Scan for the cell matching the given text and deliver its (X, Y) coordinate at center. 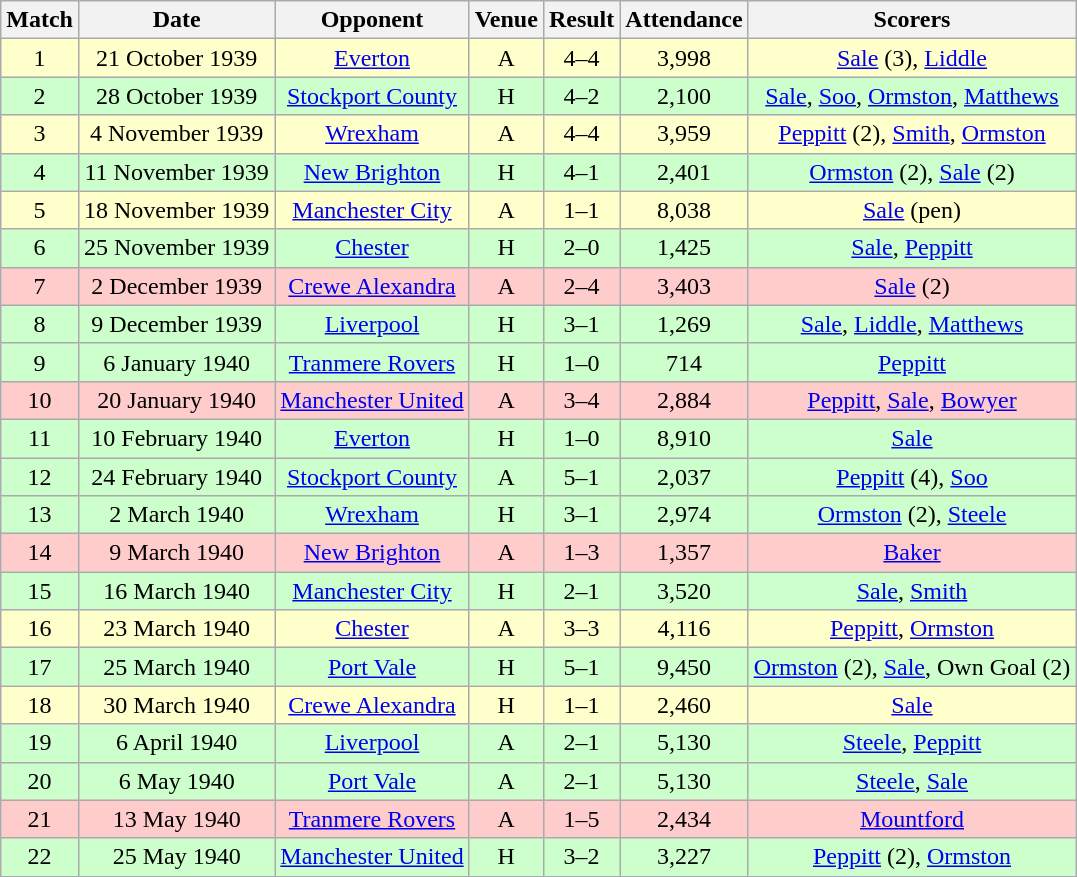
Opponent (372, 20)
10 February 1940 (176, 438)
2,974 (684, 515)
9 March 1940 (176, 553)
18 November 1939 (176, 210)
2–4 (581, 286)
15 (40, 591)
4 November 1939 (176, 134)
Attendance (684, 20)
Peppitt, Sale, Bowyer (912, 400)
2 December 1939 (176, 286)
20 January 1940 (176, 400)
4,116 (684, 629)
1–5 (581, 819)
19 (40, 743)
4 (40, 172)
2 March 1940 (176, 515)
25 November 1939 (176, 248)
16 March 1940 (176, 591)
3 (40, 134)
24 February 1940 (176, 477)
7 (40, 286)
Baker (912, 553)
23 March 1940 (176, 629)
1–3 (581, 553)
21 (40, 819)
Result (581, 20)
8,910 (684, 438)
Date (176, 20)
Peppitt, Ormston (912, 629)
25 May 1940 (176, 857)
9 December 1939 (176, 324)
13 May 1940 (176, 819)
8,038 (684, 210)
Match (40, 20)
3–4 (581, 400)
Peppitt (2), Ormston (912, 857)
22 (40, 857)
Ormston (2), Steele (912, 515)
11 November 1939 (176, 172)
8 (40, 324)
5 (40, 210)
16 (40, 629)
9,450 (684, 667)
3–3 (581, 629)
17 (40, 667)
1,425 (684, 248)
4–1 (581, 172)
Sale, Liddle, Matthews (912, 324)
Peppitt (2), Smith, Ormston (912, 134)
1,357 (684, 553)
12 (40, 477)
6 (40, 248)
2 (40, 96)
2,434 (684, 819)
20 (40, 781)
Steele, Peppitt (912, 743)
6 January 1940 (176, 362)
2–0 (581, 248)
Sale (3), Liddle (912, 58)
13 (40, 515)
21 October 1939 (176, 58)
3,520 (684, 591)
6 April 1940 (176, 743)
Scorers (912, 20)
25 March 1940 (176, 667)
714 (684, 362)
2,037 (684, 477)
9 (40, 362)
Sale (2) (912, 286)
Ormston (2), Sale, Own Goal (2) (912, 667)
2,460 (684, 705)
3,998 (684, 58)
3,959 (684, 134)
Sale, Smith (912, 591)
14 (40, 553)
Peppitt (4), Soo (912, 477)
4–2 (581, 96)
Sale (pen) (912, 210)
2,100 (684, 96)
Sale, Soo, Ormston, Matthews (912, 96)
Steele, Sale (912, 781)
3–2 (581, 857)
10 (40, 400)
Venue (506, 20)
2,401 (684, 172)
Ormston (2), Sale (2) (912, 172)
3,403 (684, 286)
Peppitt (912, 362)
18 (40, 705)
3,227 (684, 857)
Sale, Peppitt (912, 248)
6 May 1940 (176, 781)
2,884 (684, 400)
28 October 1939 (176, 96)
1,269 (684, 324)
30 March 1940 (176, 705)
11 (40, 438)
Mountford (912, 819)
1 (40, 58)
